Output the (X, Y) coordinate of the center of the cell containing the given text.  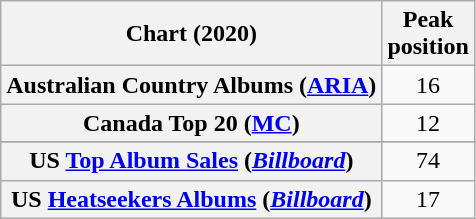
Australian Country Albums (ARIA) (192, 85)
Peakposition (428, 34)
Canada Top 20 (MC) (192, 123)
17 (428, 199)
US Top Album Sales (Billboard) (192, 161)
12 (428, 123)
16 (428, 85)
Chart (2020) (192, 34)
US Heatseekers Albums (Billboard) (192, 199)
74 (428, 161)
